Return the [X, Y] coordinate for the center point of the cell that contains the specified text.  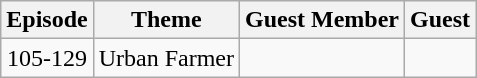
Urban Farmer [166, 58]
Guest [440, 20]
105-129 [47, 58]
Guest Member [322, 20]
Episode [47, 20]
Theme [166, 20]
